Find where the given text appears and provide that cell's center as [X, Y] coordinate. 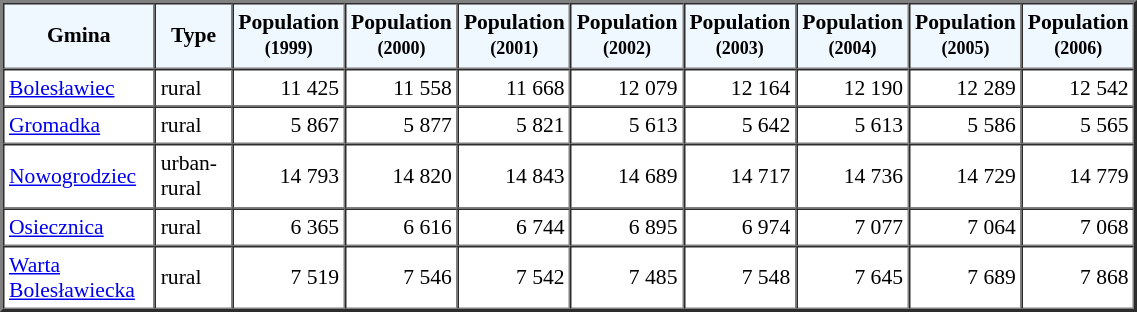
12 164 [740, 87]
7 689 [966, 278]
6 974 [740, 227]
12 190 [852, 87]
urban-rural [194, 176]
7 548 [740, 278]
Nowogrodziec [79, 176]
Bolesławiec [79, 87]
7 485 [628, 278]
5 821 [514, 125]
14 779 [1078, 176]
14 717 [740, 176]
7 542 [514, 278]
5 867 [288, 125]
12 289 [966, 87]
14 820 [402, 176]
7 546 [402, 278]
14 793 [288, 176]
Type [194, 36]
5 565 [1078, 125]
5 586 [966, 125]
Population(2001) [514, 36]
12 079 [628, 87]
Population(2002) [628, 36]
14 736 [852, 176]
Population(2003) [740, 36]
7 077 [852, 227]
6 365 [288, 227]
Population(2006) [1078, 36]
Population(2004) [852, 36]
11 558 [402, 87]
14 689 [628, 176]
Gromadka [79, 125]
Warta Bolesławiecka [79, 278]
Gmina [79, 36]
7 068 [1078, 227]
7 868 [1078, 278]
6 616 [402, 227]
5 877 [402, 125]
6 744 [514, 227]
Population(2000) [402, 36]
6 895 [628, 227]
7 645 [852, 278]
7 064 [966, 227]
14 729 [966, 176]
11 668 [514, 87]
Population(1999) [288, 36]
Population(2005) [966, 36]
7 519 [288, 278]
14 843 [514, 176]
11 425 [288, 87]
5 642 [740, 125]
Osiecznica [79, 227]
12 542 [1078, 87]
